Locate the cell with the specified text and output its (x, y) center coordinate. 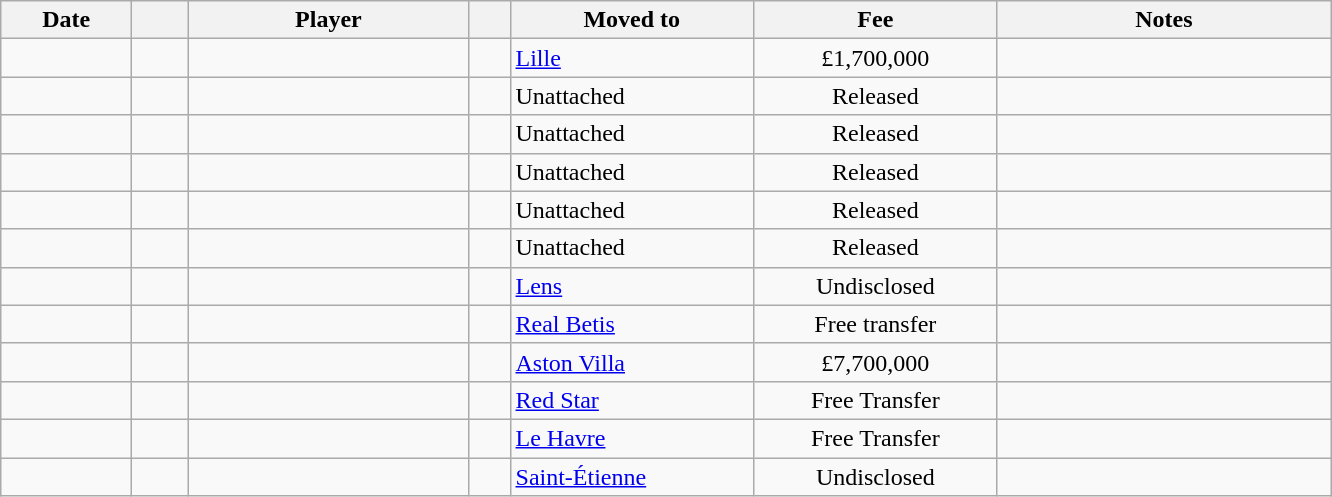
£7,700,000 (876, 362)
Player (328, 20)
Red Star (632, 400)
£1,700,000 (876, 58)
Aston Villa (632, 362)
Fee (876, 20)
Notes (1164, 20)
Lille (632, 58)
Moved to (632, 20)
Free transfer (876, 324)
Le Havre (632, 438)
Lens (632, 286)
Saint-Étienne (632, 477)
Real Betis (632, 324)
Date (66, 20)
